Pinpoint the cell where the given text exists, returning its (X, Y) midpoint coordinate. 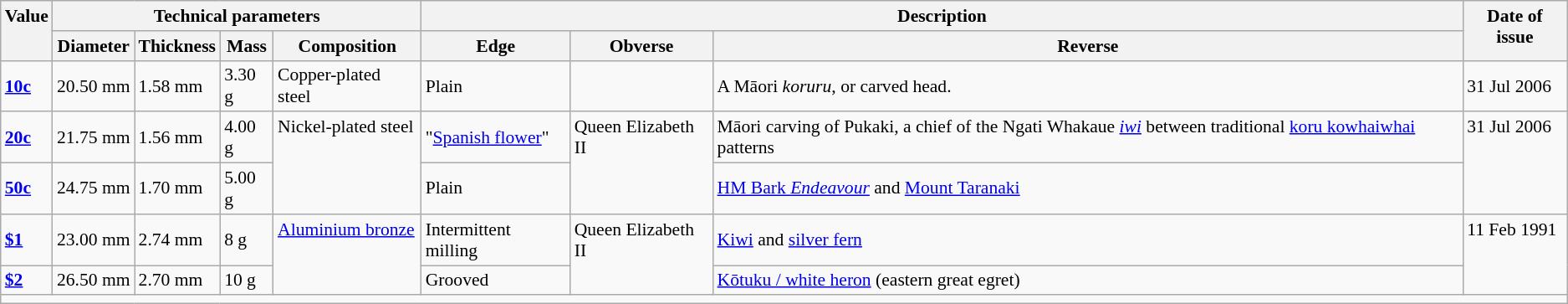
Technical parameters (237, 16)
Description (942, 16)
1.58 mm (177, 85)
Diameter (94, 46)
Aluminium bronze (348, 255)
10 g (247, 281)
$2 (27, 281)
A Māori koruru, or carved head. (1089, 85)
3.30 g (247, 85)
Mass (247, 46)
Value (27, 30)
20.50 mm (94, 85)
1.56 mm (177, 137)
Māori carving of Pukaki, a chief of the Ngati Whakaue iwi between traditional koru kowhaiwhai patterns (1089, 137)
Kiwi and silver fern (1089, 240)
5.00 g (247, 189)
10c (27, 85)
Edge (496, 46)
11 Feb 1991 (1515, 255)
24.75 mm (94, 189)
50c (27, 189)
Copper-plated steel (348, 85)
21.75 mm (94, 137)
1.70 mm (177, 189)
$1 (27, 240)
Grooved (496, 281)
26.50 mm (94, 281)
Nickel-plated steel (348, 163)
Kōtuku / white heron (eastern great egret) (1089, 281)
23.00 mm (94, 240)
Thickness (177, 46)
2.74 mm (177, 240)
"Spanish flower" (496, 137)
HM Bark Endeavour and Mount Taranaki (1089, 189)
8 g (247, 240)
Date of issue (1515, 30)
4.00 g (247, 137)
Intermittent milling (496, 240)
20c (27, 137)
2.70 mm (177, 281)
Obverse (642, 46)
Reverse (1089, 46)
Composition (348, 46)
